Locate the cell with the specified text and output its [x, y] center coordinate. 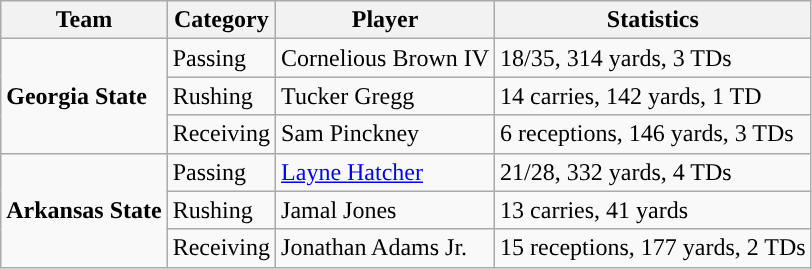
6 receptions, 146 yards, 3 TDs [654, 134]
Jamal Jones [386, 210]
Layne Hatcher [386, 172]
Arkansas State [84, 210]
Statistics [654, 20]
13 carries, 41 yards [654, 210]
Cornelious Brown IV [386, 58]
Sam Pinckney [386, 134]
18/35, 314 yards, 3 TDs [654, 58]
Team [84, 20]
15 receptions, 177 yards, 2 TDs [654, 248]
Jonathan Adams Jr. [386, 248]
14 carries, 142 yards, 1 TD [654, 96]
Tucker Gregg [386, 96]
Category [221, 20]
Player [386, 20]
Georgia State [84, 96]
21/28, 332 yards, 4 TDs [654, 172]
